Return the [X, Y] coordinate for the center point of the cell that contains the specified text.  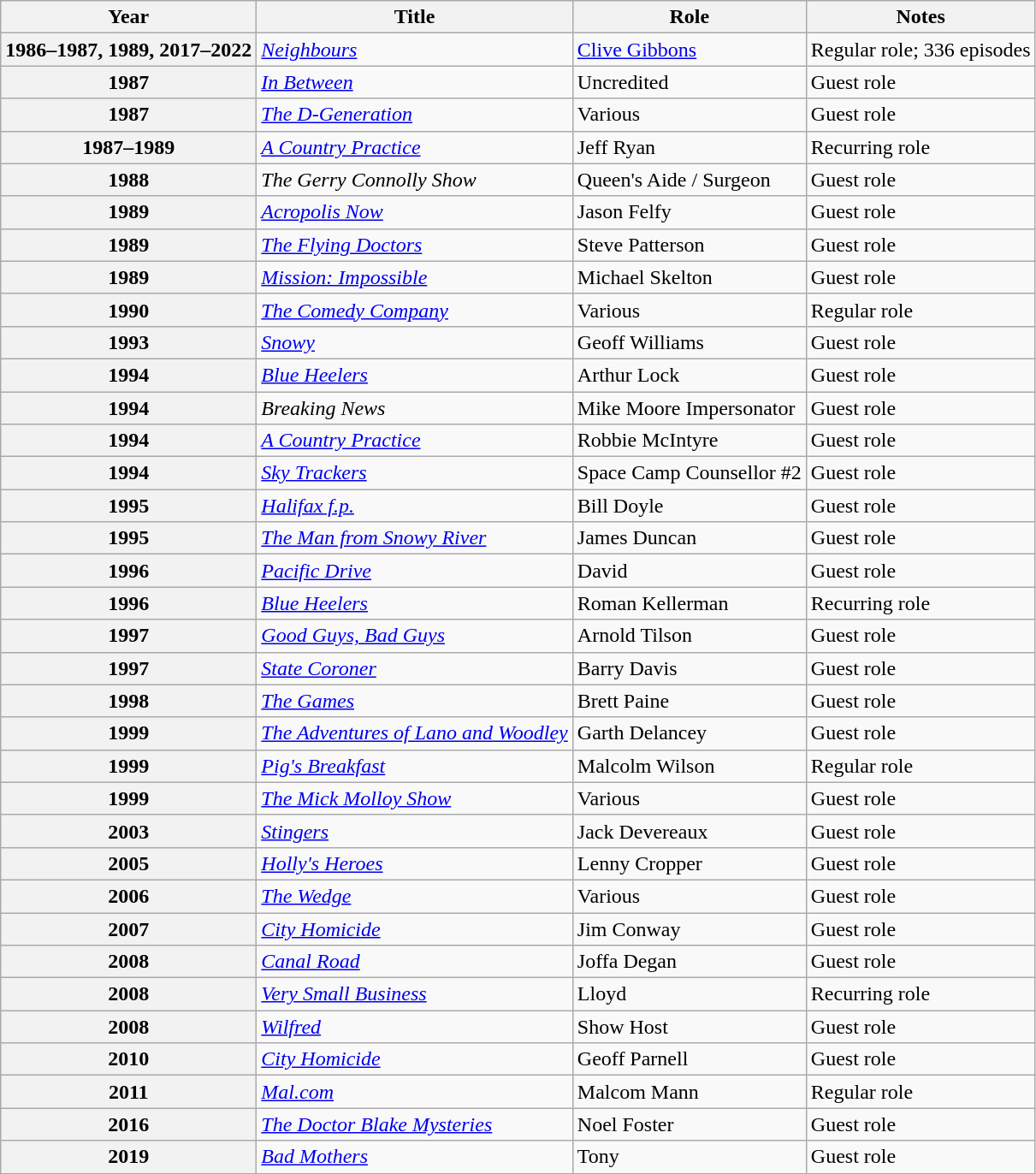
Canal Road [414, 962]
Holly's Heroes [414, 863]
James Duncan [690, 538]
Michael Skelton [690, 277]
Show Host [690, 1027]
Robbie McIntyre [690, 441]
Space Camp Counsellor #2 [690, 473]
Title [414, 17]
Tony [690, 1157]
Very Small Business [414, 994]
1987–1989 [128, 147]
Joffa Degan [690, 962]
The Man from Snowy River [414, 538]
Garth Delancey [690, 733]
Lloyd [690, 994]
The Wedge [414, 896]
Snowy [414, 342]
The Flying Doctors [414, 245]
Good Guys, Bad Guys [414, 636]
Role [690, 17]
2011 [128, 1092]
The D-Generation [414, 115]
Barry Davis [690, 668]
Bad Mothers [414, 1157]
2003 [128, 831]
Mal.com [414, 1092]
Geoff Williams [690, 342]
The Games [414, 701]
Jim Conway [690, 928]
Jason Felfy [690, 212]
Malcolm Wilson [690, 766]
Queen's Aide / Surgeon [690, 180]
Neighbours [414, 50]
Pacific Drive [414, 571]
Malcom Mann [690, 1092]
1993 [128, 342]
Arnold Tilson [690, 636]
2005 [128, 863]
In Between [414, 82]
David [690, 571]
Noel Foster [690, 1124]
Sky Trackers [414, 473]
Geoff Parnell [690, 1059]
The Gerry Connolly Show [414, 180]
Pig's Breakfast [414, 766]
Roman Kellerman [690, 603]
Mission: Impossible [414, 277]
2006 [128, 896]
Wilfred [414, 1027]
The Doctor Blake Mysteries [414, 1124]
Year [128, 17]
Breaking News [414, 408]
Brett Paine [690, 701]
Halifax f.p. [414, 506]
Uncredited [690, 82]
1988 [128, 180]
1986–1987, 1989, 2017–2022 [128, 50]
Regular role; 336 episodes [921, 50]
Jack Devereaux [690, 831]
2010 [128, 1059]
Mike Moore Impersonator [690, 408]
Notes [921, 17]
Acropolis Now [414, 212]
Steve Patterson [690, 245]
State Coroner [414, 668]
Bill Doyle [690, 506]
1990 [128, 310]
Arthur Lock [690, 375]
The Adventures of Lano and Woodley [414, 733]
The Comedy Company [414, 310]
Lenny Cropper [690, 863]
Clive Gibbons [690, 50]
2019 [128, 1157]
Stingers [414, 831]
2007 [128, 928]
Jeff Ryan [690, 147]
2016 [128, 1124]
The Mick Molloy Show [414, 798]
1998 [128, 701]
